Determine the (X, Y) coordinate at the center of the cell enclosing the given text.  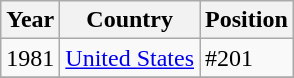
United States (130, 58)
Year (30, 20)
Country (130, 20)
#201 (247, 58)
Position (247, 20)
1981 (30, 58)
